Extract the [x, y] coordinate from the center of the cell holding the provided text.  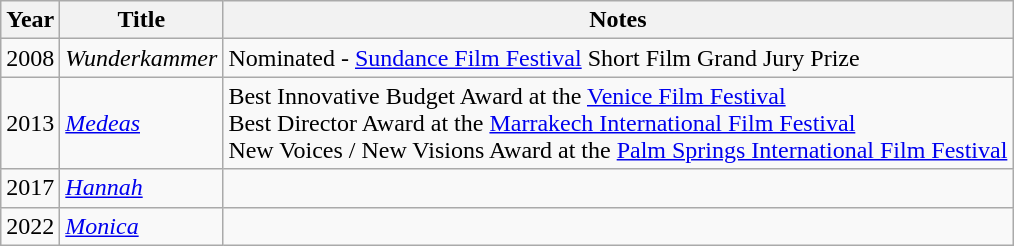
2022 [30, 226]
2013 [30, 123]
Nominated - Sundance Film Festival Short Film Grand Jury Prize [618, 58]
Year [30, 20]
Monica [142, 226]
2008 [30, 58]
Title [142, 20]
Notes [618, 20]
2017 [30, 188]
Hannah [142, 188]
Medeas [142, 123]
Wunderkammer [142, 58]
